Pinpoint the cell where the given text exists, returning its (x, y) midpoint coordinate. 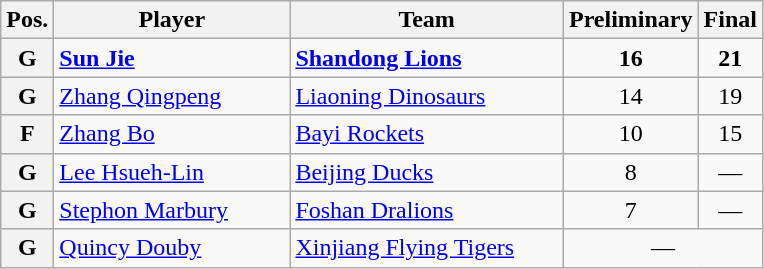
10 (630, 134)
Bayi Rockets (427, 134)
Foshan Dralions (427, 210)
Zhang Qingpeng (172, 96)
19 (730, 96)
21 (730, 58)
Shandong Lions (427, 58)
Final (730, 20)
Preliminary (630, 20)
Team (427, 20)
Player (172, 20)
15 (730, 134)
Xinjiang Flying Tigers (427, 248)
Stephon Marbury (172, 210)
Zhang Bo (172, 134)
Lee Hsueh-Lin (172, 172)
Sun Jie (172, 58)
8 (630, 172)
Liaoning Dinosaurs (427, 96)
Pos. (28, 20)
7 (630, 210)
Quincy Douby (172, 248)
F (28, 134)
14 (630, 96)
Beijing Ducks (427, 172)
16 (630, 58)
